Pinpoint the cell where the given text exists, returning its [X, Y] midpoint coordinate. 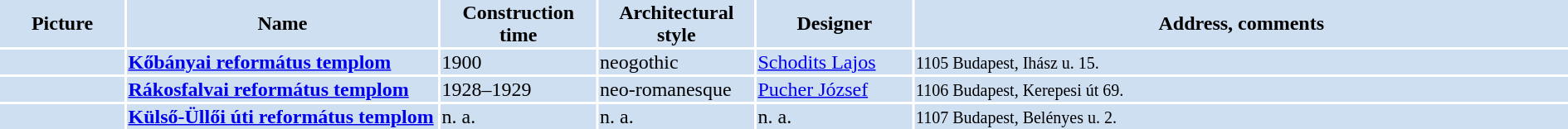
Address, comments [1241, 23]
Architectural style [677, 23]
Picture [62, 23]
Construction time [519, 23]
Külső-Üllői úti református templom [282, 117]
1105 Budapest, Ihász u. 15. [1241, 62]
1928–1929 [519, 89]
1900 [519, 62]
Rákosfalvai református templom [282, 89]
1106 Budapest, Kerepesi út 69. [1241, 89]
Kőbányai református templom [282, 62]
1107 Budapest, Belényes u. 2. [1241, 117]
Name [282, 23]
Designer [835, 23]
Schodits Lajos [835, 62]
neo-romanesque [677, 89]
Pucher József [835, 89]
neogothic [677, 62]
